Locate the cell with the specified text and output its [X, Y] center coordinate. 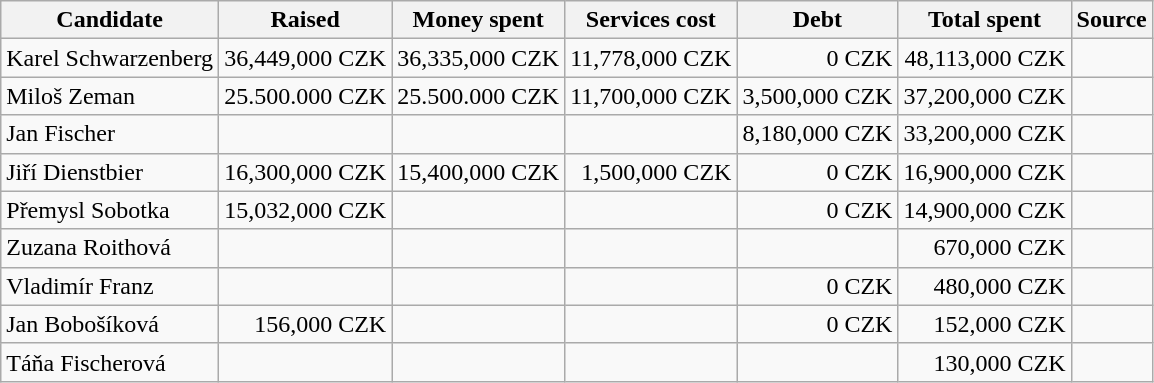
Jan Bobošíková [110, 324]
14,900,000 CZK [984, 210]
Candidate [110, 20]
Source [1112, 20]
Services cost [651, 20]
15,032,000 CZK [306, 210]
Přemysl Sobotka [110, 210]
3,500,000 CZK [818, 96]
Jan Fischer [110, 134]
Vladimír Franz [110, 286]
15,400,000 CZK [478, 172]
480,000 CZK [984, 286]
11,700,000 CZK [651, 96]
670,000 CZK [984, 248]
Debt [818, 20]
Zuzana Roithová [110, 248]
16,900,000 CZK [984, 172]
8,180,000 CZK [818, 134]
152,000 CZK [984, 324]
1,500,000 CZK [651, 172]
16,300,000 CZK [306, 172]
11,778,000 CZK [651, 58]
Jiří Dienstbier [110, 172]
37,200,000 CZK [984, 96]
33,200,000 CZK [984, 134]
Miloš Zeman [110, 96]
36,449,000 CZK [306, 58]
Táňa Fischerová [110, 362]
Karel Schwarzenberg [110, 58]
130,000 CZK [984, 362]
Money spent [478, 20]
48,113,000 CZK [984, 58]
Total spent [984, 20]
36,335,000 CZK [478, 58]
156,000 CZK [306, 324]
Raised [306, 20]
